Output the (X, Y) coordinate of the center of the cell containing the given text.  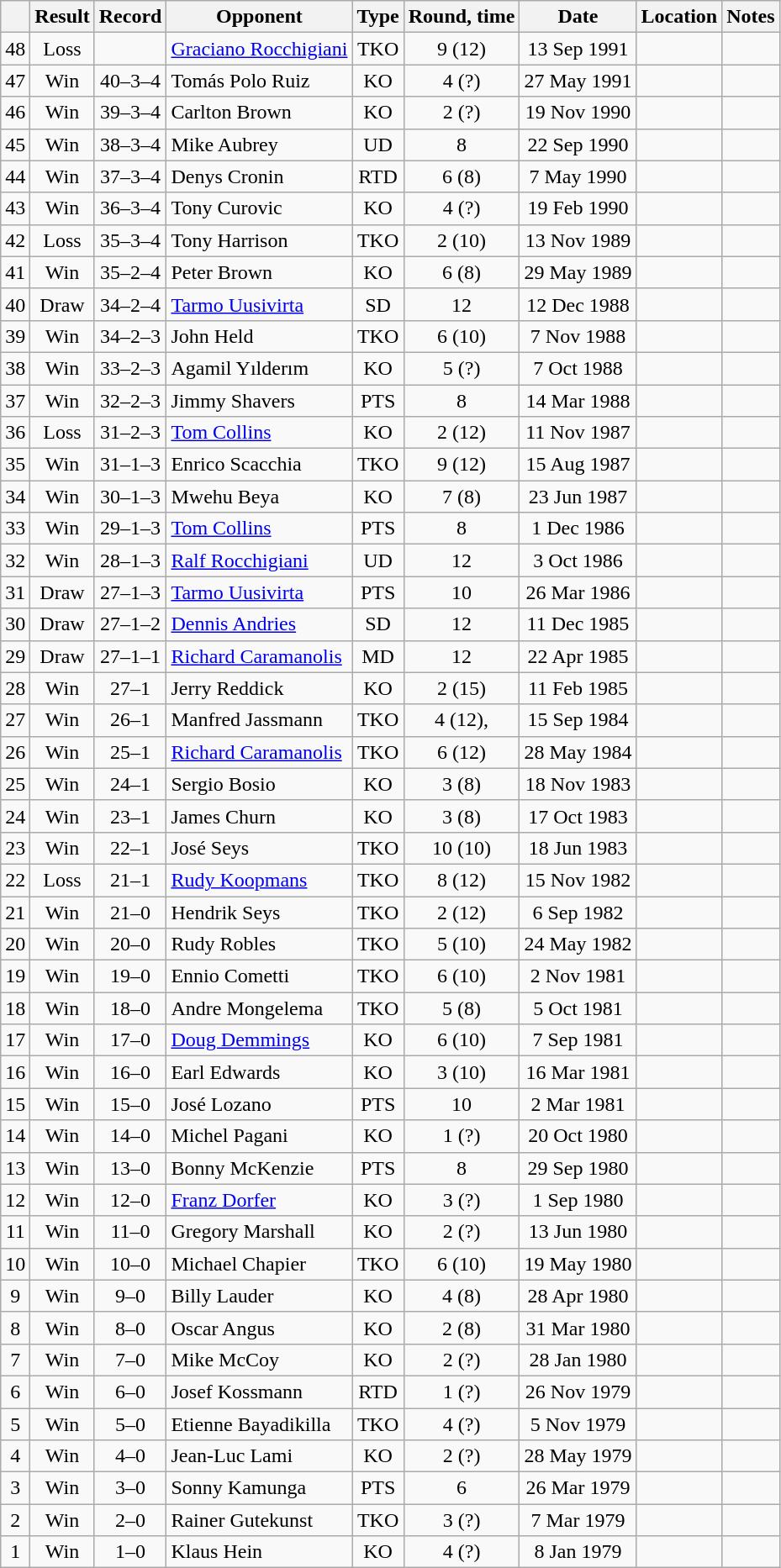
17–0 (130, 1040)
38 (15, 368)
34 (15, 497)
5 (8) (462, 1008)
36 (15, 433)
2 (10) (462, 240)
29 Sep 1980 (578, 1168)
28 (15, 688)
26–1 (130, 720)
28 May 1979 (578, 1456)
26 (15, 752)
Mike McCoy (259, 1360)
John Held (259, 336)
Notes (751, 17)
39 (15, 336)
8 Jan 1979 (578, 1552)
27 (15, 720)
7 Nov 1988 (578, 336)
James Churn (259, 816)
Hendrik Seys (259, 912)
11–0 (130, 1232)
Result (62, 17)
40 (15, 304)
25 (15, 784)
30 (15, 624)
27–1–1 (130, 656)
7 Oct 1988 (578, 368)
Franz Dorfer (259, 1200)
1 Dec 1986 (578, 529)
6 Sep 1982 (578, 912)
26 Nov 1979 (578, 1392)
45 (15, 145)
15 Nov 1982 (578, 880)
10 (10) (462, 848)
28–1–3 (130, 560)
28 May 1984 (578, 752)
Jimmy Shavers (259, 401)
22 Sep 1990 (578, 145)
Graciano Rocchigiani (259, 49)
6–0 (130, 1392)
Round, time (462, 17)
22 Apr 1985 (578, 656)
7 Sep 1981 (578, 1040)
31–2–3 (130, 433)
27–1–2 (130, 624)
Etienne Bayadikilla (259, 1424)
37–3–4 (130, 176)
Sonny Kamunga (259, 1488)
Michael Chapier (259, 1264)
29 (15, 656)
Klaus Hein (259, 1552)
13 Jun 1980 (578, 1232)
30–1–3 (130, 497)
31 Mar 1980 (578, 1328)
8 (12) (462, 880)
Agamil Yılderım (259, 368)
19 Feb 1990 (578, 208)
31 (15, 592)
Peter Brown (259, 272)
29 May 1989 (578, 272)
3 (15, 1488)
15 Aug 1987 (578, 465)
17 Oct 1983 (578, 816)
Denys Cronin (259, 176)
Ralf Rocchigiani (259, 560)
14 Mar 1988 (578, 401)
Billy Lauder (259, 1296)
20 Oct 1980 (578, 1136)
9 (15, 1296)
28 Apr 1980 (578, 1296)
15–0 (130, 1104)
Earl Edwards (259, 1072)
Tomás Polo Ruiz (259, 81)
6 (12) (462, 752)
33–2–3 (130, 368)
13 Nov 1989 (578, 240)
26 Mar 1979 (578, 1488)
Michel Pagani (259, 1136)
24 (15, 816)
5 (?) (462, 368)
27 May 1991 (578, 81)
3 (10) (462, 1072)
20–0 (130, 944)
42 (15, 240)
36–3–4 (130, 208)
4 (12), (462, 720)
18 (15, 1008)
11 Feb 1985 (578, 688)
Dennis Andries (259, 624)
Type (378, 17)
7 (8) (462, 497)
29–1–3 (130, 529)
13 (15, 1168)
5–0 (130, 1424)
34–2–3 (130, 336)
Sergio Bosio (259, 784)
23 (15, 848)
21–0 (130, 912)
15 (15, 1104)
2 (15) (462, 688)
12 Dec 1988 (578, 304)
Oscar Angus (259, 1328)
7 May 1990 (578, 176)
Doug Demmings (259, 1040)
35 (15, 465)
18 Nov 1983 (578, 784)
13 Sep 1991 (578, 49)
44 (15, 176)
9–0 (130, 1296)
18 Jun 1983 (578, 848)
43 (15, 208)
27–1–3 (130, 592)
Location (679, 17)
MD (378, 656)
19 May 1980 (578, 1264)
Tony Curovic (259, 208)
Mike Aubrey (259, 145)
1 (15, 1552)
2 (15, 1520)
5 Nov 1979 (578, 1424)
14 (15, 1136)
41 (15, 272)
38–3–4 (130, 145)
Record (130, 17)
4 (8) (462, 1296)
11 Dec 1985 (578, 624)
3–0 (130, 1488)
7–0 (130, 1360)
10–0 (130, 1264)
Opponent (259, 17)
2 (8) (462, 1328)
5 (15, 1424)
39–3–4 (130, 113)
12–0 (130, 1200)
27–1 (130, 688)
Ennio Cometti (259, 976)
14–0 (130, 1136)
Mwehu Beya (259, 497)
48 (15, 49)
Carlton Brown (259, 113)
Andre Mongelema (259, 1008)
11 (15, 1232)
24 May 1982 (578, 944)
32 (15, 560)
15 Sep 1984 (578, 720)
4–0 (130, 1456)
19 Nov 1990 (578, 113)
José Seys (259, 848)
18–0 (130, 1008)
Tony Harrison (259, 240)
33 (15, 529)
19 (15, 976)
26 Mar 1986 (578, 592)
Rudy Robles (259, 944)
46 (15, 113)
2 Nov 1981 (578, 976)
16 (15, 1072)
4 (15, 1456)
47 (15, 81)
5 Oct 1981 (578, 1008)
3 Oct 1986 (578, 560)
19–0 (130, 976)
28 Jan 1980 (578, 1360)
11 Nov 1987 (578, 433)
21 (15, 912)
Jerry Reddick (259, 688)
22–1 (130, 848)
17 (15, 1040)
34–2–4 (130, 304)
Jean-Luc Lami (259, 1456)
7 (15, 1360)
Gregory Marshall (259, 1232)
21–1 (130, 880)
8–0 (130, 1328)
Bonny McKenzie (259, 1168)
Date (578, 17)
Rudy Koopmans (259, 880)
25–1 (130, 752)
2 Mar 1981 (578, 1104)
13–0 (130, 1168)
Manfred Jassmann (259, 720)
7 Mar 1979 (578, 1520)
23–1 (130, 816)
24–1 (130, 784)
Enrico Scacchia (259, 465)
20 (15, 944)
40–3–4 (130, 81)
Josef Kossmann (259, 1392)
35–3–4 (130, 240)
16 Mar 1981 (578, 1072)
22 (15, 880)
1–0 (130, 1552)
16–0 (130, 1072)
31–1–3 (130, 465)
5 (10) (462, 944)
2–0 (130, 1520)
1 Sep 1980 (578, 1200)
Rainer Gutekunst (259, 1520)
35–2–4 (130, 272)
23 Jun 1987 (578, 497)
32–2–3 (130, 401)
37 (15, 401)
José Lozano (259, 1104)
